Return the [X, Y] coordinate for the center point of the cell that contains the specified text.  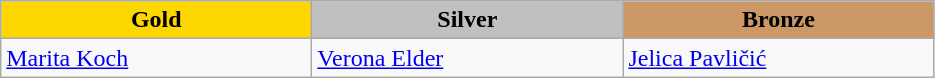
Marita Koch [156, 58]
Verona Elder [468, 58]
Gold [156, 20]
Silver [468, 20]
Jelica Pavličić [778, 58]
Bronze [778, 20]
